For the text-containing cell, return its midpoint in [X, Y] coordinate format. 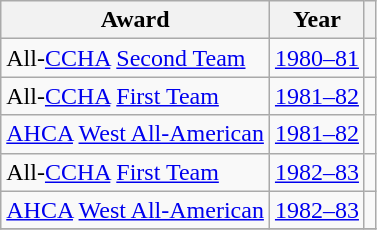
Award [136, 20]
1980–81 [316, 58]
Year [316, 20]
All-CCHA Second Team [136, 58]
